Capture the cell that displays the provided text and extract its (x, y) central coordinate. 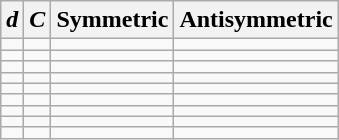
C (38, 20)
Symmetric (112, 20)
d (12, 20)
Antisymmetric (256, 20)
